Capture the cell that displays the provided text and extract its (X, Y) central coordinate. 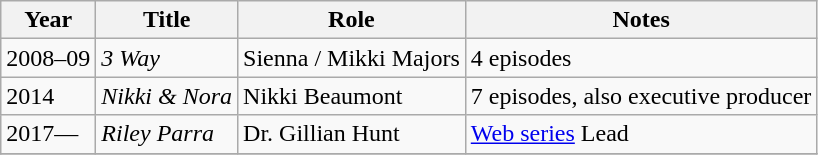
Title (167, 20)
2017— (48, 134)
7 episodes, also executive producer (641, 96)
4 episodes (641, 58)
Notes (641, 20)
Sienna / Mikki Majors (352, 58)
Web series Lead (641, 134)
Dr. Gillian Hunt (352, 134)
2014 (48, 96)
2008–09 (48, 58)
3 Way (167, 58)
Role (352, 20)
Nikki & Nora (167, 96)
Year (48, 20)
Nikki Beaumont (352, 96)
Riley Parra (167, 134)
